Return [x, y] of the center of cell containing provided text 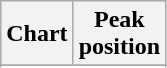
Peakposition [119, 34]
Chart [37, 34]
